Scan for the cell matching the given text and deliver its [x, y] coordinate at center. 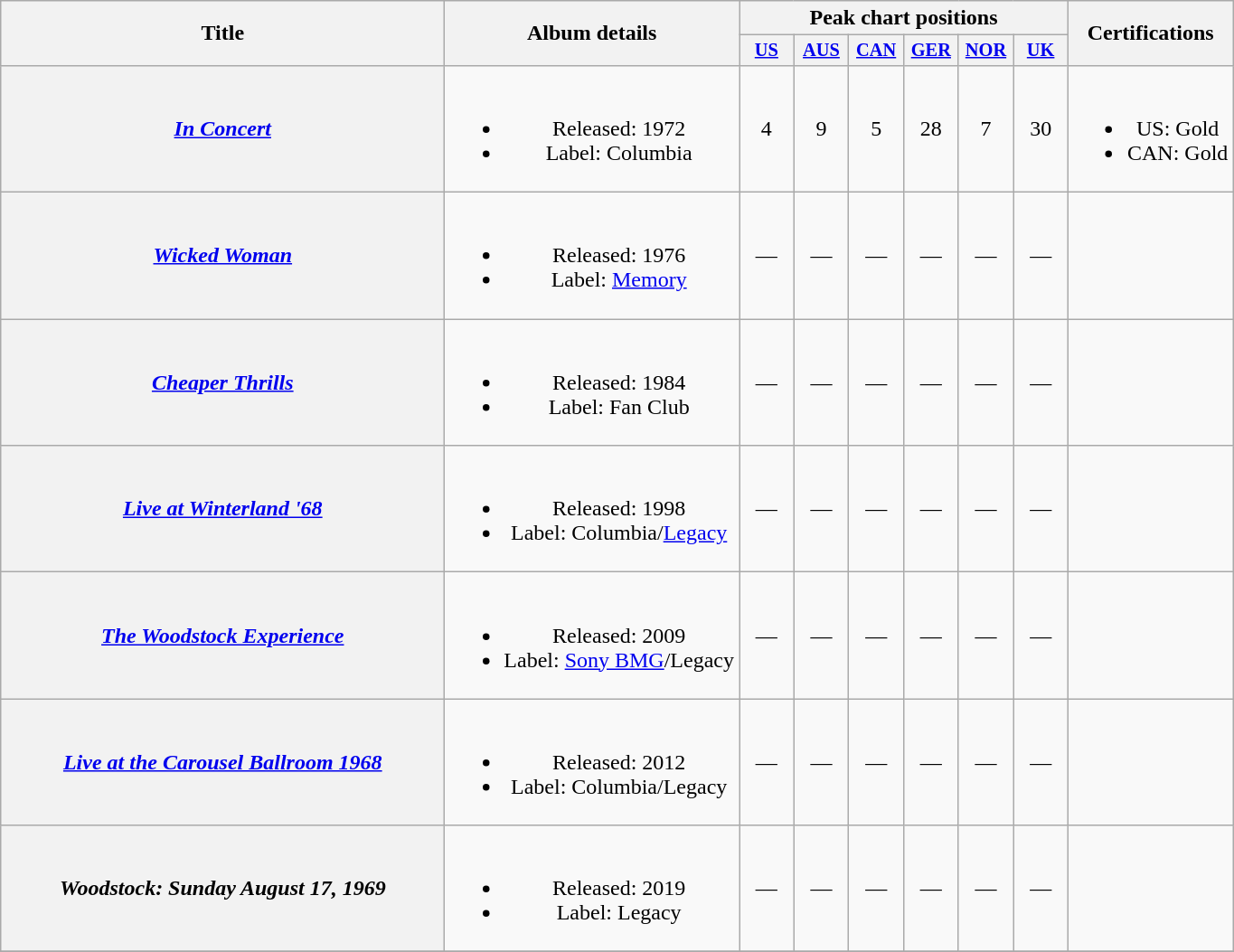
Released: 1984Label: Fan Club [592, 382]
US: GoldCAN: Gold [1150, 128]
Released: 1998Label: Columbia/Legacy [592, 509]
In Concert [222, 128]
US [767, 51]
Live at the Carousel Ballroom 1968 [222, 762]
Peak chart positions [904, 18]
28 [931, 128]
AUS [821, 51]
Certifications [1150, 33]
Wicked Woman [222, 256]
Released: 2009Label: Sony BMG/Legacy [592, 636]
Album details [592, 33]
Cheaper Thrills [222, 382]
30 [1041, 128]
GER [931, 51]
Title [222, 33]
Released: 1972Label: Columbia [592, 128]
The Woodstock Experience [222, 636]
Released: 2012Label: Columbia/Legacy [592, 762]
NOR [985, 51]
4 [767, 128]
Woodstock: Sunday August 17, 1969 [222, 889]
7 [985, 128]
UK [1041, 51]
CAN [877, 51]
Released: 2019Label: Legacy [592, 889]
Live at Winterland '68 [222, 509]
Released: 1976Label: Memory [592, 256]
9 [821, 128]
5 [877, 128]
